Pinpoint the cell where the given text exists, returning its (X, Y) midpoint coordinate. 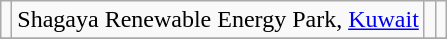
Shagaya Renewable Energy Park, Kuwait (218, 20)
